Return (X, Y) of the center of cell containing provided text 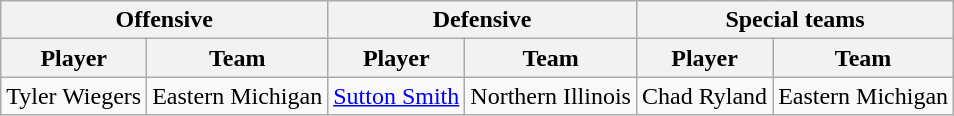
Northern Illinois (551, 96)
Sutton Smith (396, 96)
Tyler Wiegers (74, 96)
Chad Ryland (704, 96)
Defensive (482, 20)
Offensive (164, 20)
Special teams (794, 20)
